Provide the [X, Y] coordinate of the cell's center where the given text is located.  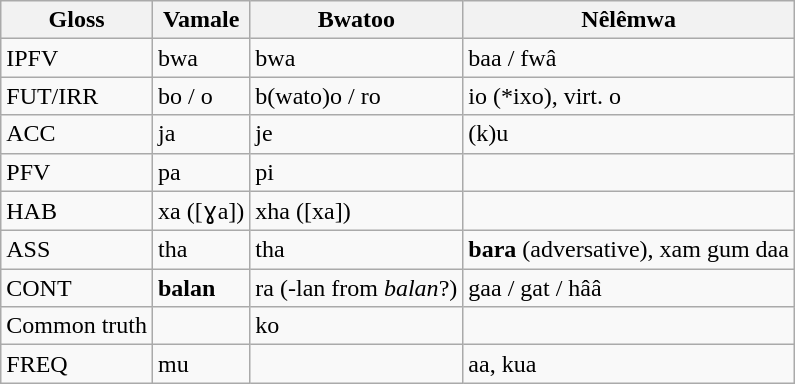
Nêlêmwa [629, 20]
b(wato)o / ro [356, 96]
CONT [77, 288]
FREQ [77, 364]
ja [200, 134]
mu [200, 364]
ra (-lan from balan?) [356, 288]
IPFV [77, 58]
je [356, 134]
Gloss [77, 20]
xha ([xa]) [356, 211]
ASS [77, 250]
xa ([ɣa]) [200, 211]
pa [200, 172]
bo / o [200, 96]
PFV [77, 172]
baa / fwâ [629, 58]
io (*ixo), virt. o [629, 96]
(k)u [629, 134]
pi [356, 172]
gaa / gat / hââ [629, 288]
Bwatoo [356, 20]
ko [356, 326]
HAB [77, 211]
bara (adversative), xam gum daa [629, 250]
Vamale [200, 20]
ACC [77, 134]
FUT/IRR [77, 96]
balan [200, 288]
Common truth [77, 326]
aa, kua [629, 364]
